Search for the cell housing the specified text and yield its [x, y] center coordinate. 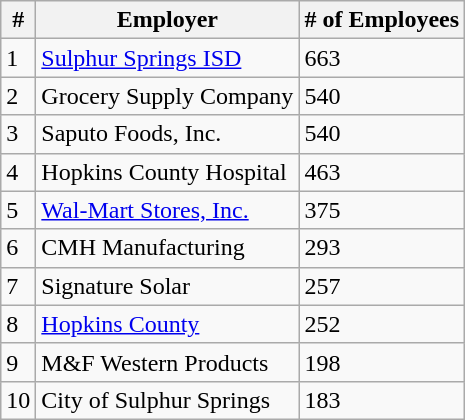
183 [382, 400]
257 [382, 286]
Employer [168, 20]
5 [18, 210]
7 [18, 286]
8 [18, 324]
Grocery Supply Company [168, 96]
CMH Manufacturing [168, 248]
375 [382, 210]
1 [18, 58]
Signature Solar [168, 286]
# of Employees [382, 20]
Wal-Mart Stores, Inc. [168, 210]
463 [382, 172]
198 [382, 362]
6 [18, 248]
293 [382, 248]
Sulphur Springs ISD [168, 58]
Hopkins County [168, 324]
3 [18, 134]
663 [382, 58]
10 [18, 400]
2 [18, 96]
9 [18, 362]
252 [382, 324]
M&F Western Products [168, 362]
Saputo Foods, Inc. [168, 134]
4 [18, 172]
Hopkins County Hospital [168, 172]
# [18, 20]
City of Sulphur Springs [168, 400]
